Output the [X, Y] coordinate of the center of the cell containing the given text.  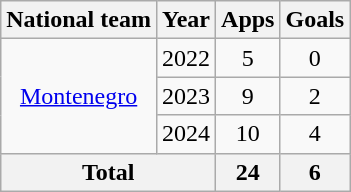
9 [248, 96]
5 [248, 58]
Apps [248, 20]
4 [315, 134]
2023 [186, 96]
24 [248, 172]
10 [248, 134]
2024 [186, 134]
2 [315, 96]
Year [186, 20]
Total [108, 172]
Montenegro [79, 96]
6 [315, 172]
Goals [315, 20]
2022 [186, 58]
0 [315, 58]
National team [79, 20]
